Return (x, y) of the center of cell containing provided text 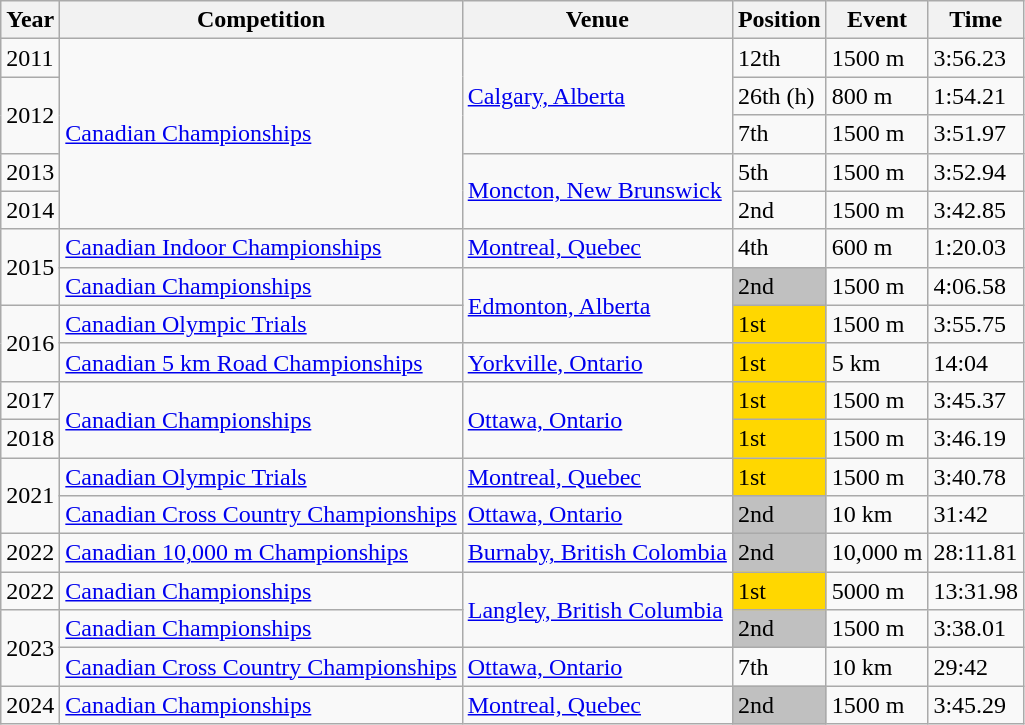
Competition (261, 20)
3:40.78 (976, 477)
3:56.23 (976, 58)
26th (h) (779, 96)
2013 (30, 172)
2016 (30, 343)
5000 m (877, 591)
600 m (877, 248)
5th (779, 172)
Langley, British Columbia (597, 610)
1:54.21 (976, 96)
2015 (30, 267)
3:55.75 (976, 324)
3:46.19 (976, 438)
Position (779, 20)
5 km (877, 362)
3:45.37 (976, 400)
4:06.58 (976, 286)
3:51.97 (976, 134)
31:42 (976, 515)
800 m (877, 96)
28:11.81 (976, 553)
2014 (30, 210)
1:20.03 (976, 248)
29:42 (976, 667)
3:38.01 (976, 629)
14:04 (976, 362)
4th (779, 248)
Moncton, New Brunswick (597, 191)
2024 (30, 705)
2012 (30, 115)
2023 (30, 648)
3:45.29 (976, 705)
Event (877, 20)
2021 (30, 496)
Edmonton, Alberta (597, 305)
Canadian 5 km Road Championships (261, 362)
Yorkville, Ontario (597, 362)
2011 (30, 58)
2018 (30, 438)
3:52.94 (976, 172)
3:42.85 (976, 210)
Venue (597, 20)
Canadian 10,000 m Championships (261, 553)
Burnaby, British Colombia (597, 553)
10,000 m (877, 553)
12th (779, 58)
13:31.98 (976, 591)
Year (30, 20)
Time (976, 20)
2017 (30, 400)
Canadian Indoor Championships (261, 248)
Calgary, Alberta (597, 96)
